Pinpoint the cell where the given text exists, returning its (X, Y) midpoint coordinate. 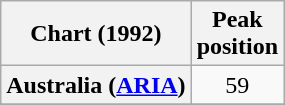
59 (237, 85)
Peakposition (237, 34)
Chart (1992) (96, 34)
Australia (ARIA) (96, 85)
